Locate the cell with the specified text and output its [X, Y] center coordinate. 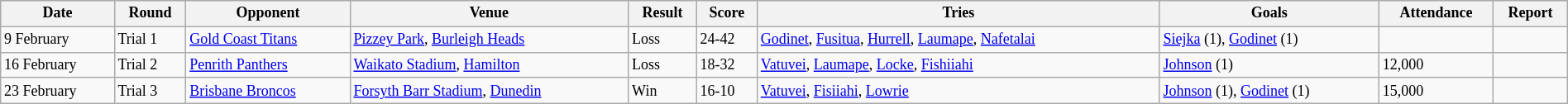
Godinet, Fusitua, Hurrell, Laumape, Nafetalai [959, 40]
Johnson (1) [1269, 64]
24-42 [726, 40]
Waikato Stadium, Hamilton [490, 64]
Round [151, 13]
Date [58, 13]
12,000 [1436, 64]
Siejka (1), Godinet (1) [1269, 40]
Report [1531, 13]
Vatuvei, Fisiiahi, Lowrie [959, 91]
15,000 [1436, 91]
Pizzey Park, Burleigh Heads [490, 40]
9 February [58, 40]
Win [662, 91]
Trial 1 [151, 40]
16 February [58, 64]
Johnson (1), Godinet (1) [1269, 91]
Goals [1269, 13]
23 February [58, 91]
Trial 2 [151, 64]
Trial 3 [151, 91]
Brisbane Broncos [268, 91]
Tries [959, 13]
16-10 [726, 91]
Score [726, 13]
Venue [490, 13]
Vatuvei, Laumape, Locke, Fishiiahi [959, 64]
Forsyth Barr Stadium, Dunedin [490, 91]
Attendance [1436, 13]
18-32 [726, 64]
Gold Coast Titans [268, 40]
Penrith Panthers [268, 64]
Opponent [268, 13]
Result [662, 13]
